Return (x, y) of the center of cell containing provided text 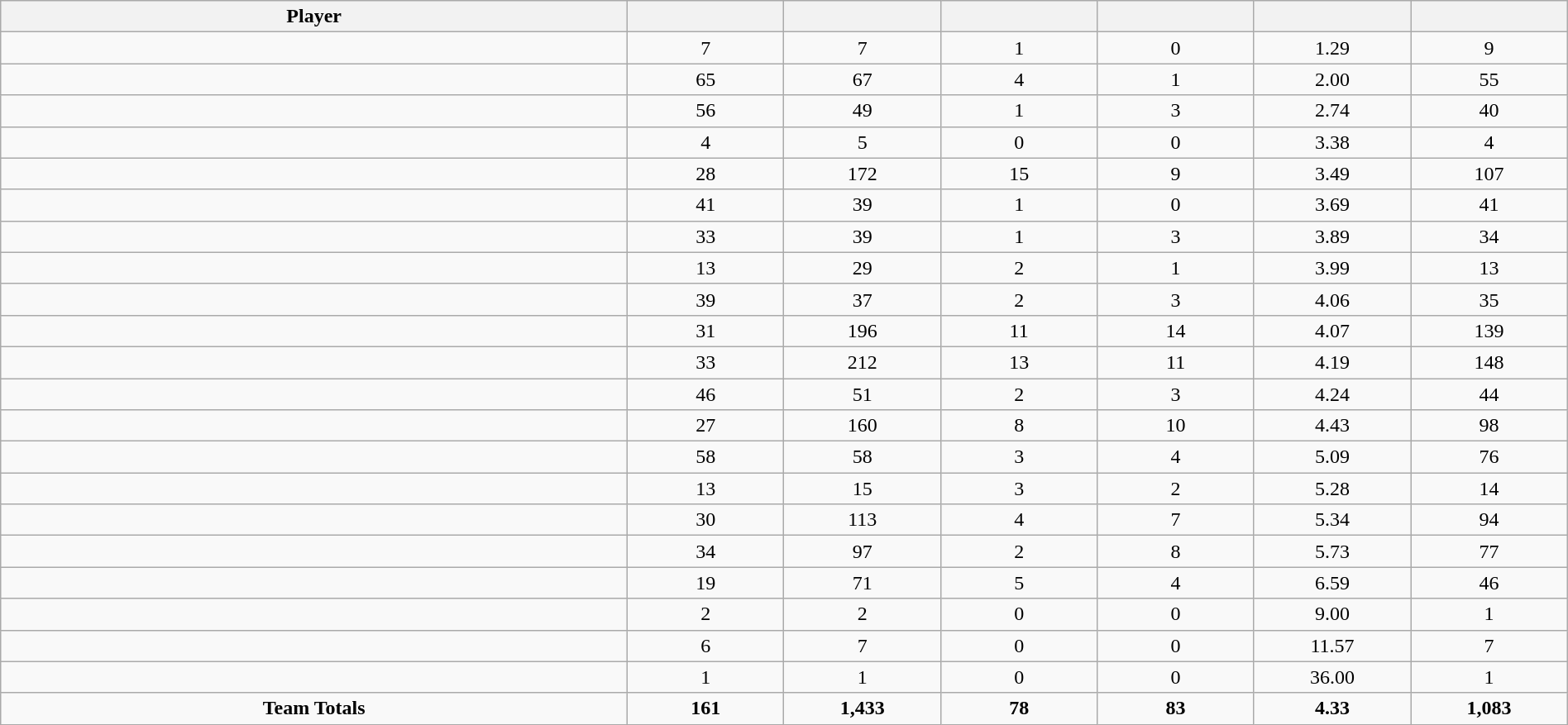
6.59 (1331, 583)
4.43 (1331, 426)
35 (1489, 299)
5.09 (1331, 457)
44 (1489, 394)
76 (1489, 457)
1.29 (1331, 48)
3.89 (1331, 236)
37 (862, 299)
212 (862, 362)
3.69 (1331, 205)
5.73 (1331, 551)
113 (862, 520)
78 (1019, 708)
3.38 (1331, 142)
3.99 (1331, 268)
67 (862, 79)
71 (862, 583)
27 (706, 426)
6 (706, 646)
1,433 (862, 708)
36.00 (1331, 677)
30 (706, 520)
160 (862, 426)
77 (1489, 551)
49 (862, 111)
4.19 (1331, 362)
29 (862, 268)
107 (1489, 174)
11.57 (1331, 646)
Player (314, 17)
1,083 (1489, 708)
65 (706, 79)
3.49 (1331, 174)
5.28 (1331, 489)
196 (862, 331)
94 (1489, 520)
4.33 (1331, 708)
5.34 (1331, 520)
83 (1176, 708)
51 (862, 394)
Team Totals (314, 708)
40 (1489, 111)
56 (706, 111)
148 (1489, 362)
2.00 (1331, 79)
28 (706, 174)
161 (706, 708)
55 (1489, 79)
9.00 (1331, 614)
97 (862, 551)
139 (1489, 331)
31 (706, 331)
19 (706, 583)
98 (1489, 426)
10 (1176, 426)
172 (862, 174)
4.06 (1331, 299)
4.24 (1331, 394)
4.07 (1331, 331)
2.74 (1331, 111)
